Detect which cell encompasses the target text, then output its [x, y] center coordinate. 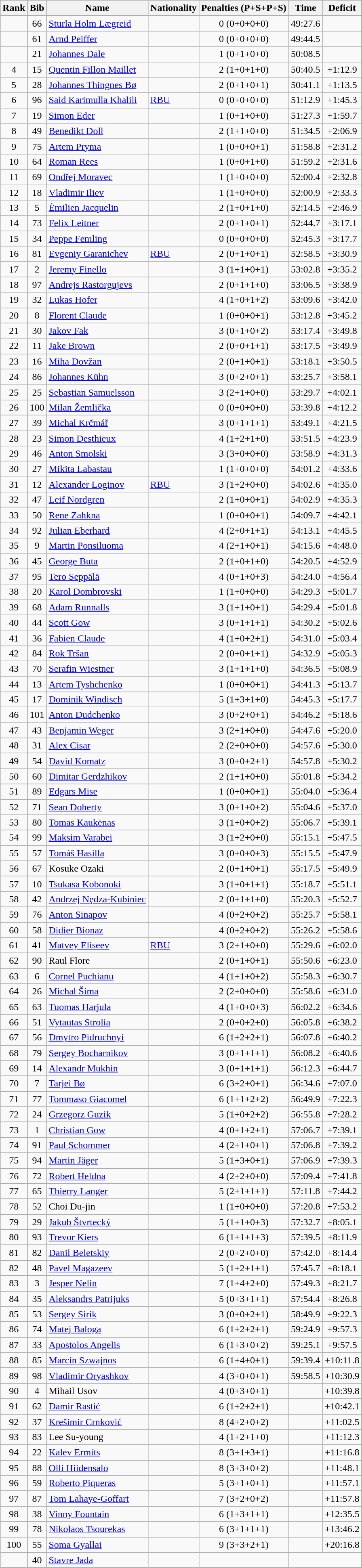
+3:45.2 [342, 315]
Mikita Labastau [97, 469]
1 (0+0+1+0) [244, 161]
Peppe Femling [97, 239]
53:39.8 [305, 407]
+5:52.7 [342, 899]
Dmytro Pidruchnyi [97, 1038]
Marcin Szwajnos [97, 1360]
50:08.5 [305, 54]
52:58.5 [305, 254]
+4:42.1 [342, 515]
Rok Tršan [97, 653]
+5:01.7 [342, 592]
56:49.9 [305, 1099]
Thierry Langer [97, 1191]
54:15.6 [305, 546]
+5:02.6 [342, 623]
Quentin Fillon Maillet [97, 69]
Maksim Varabei [97, 838]
54:46.2 [305, 715]
55:20.3 [305, 899]
+7:39.1 [342, 1130]
Rene Zahkna [97, 515]
+5:49.9 [342, 868]
+4:21.5 [342, 423]
Felix Leitner [97, 223]
8 (3+1+3+1) [244, 1453]
+3:38.9 [342, 285]
Andrejs Rastorgujevs [97, 285]
51:59.2 [305, 161]
Matej Baloga [97, 1329]
+6:02.0 [342, 945]
Simon Desthieux [97, 438]
52:14.5 [305, 208]
+6:34.6 [342, 1007]
59:24.9 [305, 1329]
49:27.6 [305, 23]
52:00.4 [305, 177]
Aleksandrs Patrijuks [97, 1299]
+4:02.1 [342, 392]
+6:40.6 [342, 1053]
Christian Gow [97, 1130]
6 (1+3+0+2) [244, 1345]
Grzegorz Guzik [97, 1114]
5 (1+1+0+3) [244, 1222]
+5:58.1 [342, 914]
+3:49.8 [342, 331]
59:39.4 [305, 1360]
Raul Flore [97, 961]
Kosuke Ozaki [97, 868]
Benedikt Doll [97, 131]
Tsukasa Kobonoki [97, 884]
+5:03.4 [342, 638]
+8:18.1 [342, 1268]
54:41.3 [305, 684]
Tommaso Giacomel [97, 1099]
3 (3+0+0+0) [244, 454]
6 (1+3+1+1) [244, 1514]
Johannes Thingnes Bø [97, 85]
57:09.4 [305, 1176]
Vladimir Iliev [97, 193]
Kalev Ermits [97, 1453]
Leif Nordgren [97, 500]
3 (1+0+1+1) [244, 884]
Martin Jäger [97, 1160]
+11:57.8 [342, 1499]
+4:23.9 [342, 438]
+2:31.6 [342, 161]
1 [37, 1130]
Didier Bionaz [97, 930]
+6:23.0 [342, 961]
+2:33.3 [342, 193]
Milan Žemlička [97, 407]
4 (1+0+1+2) [244, 300]
+8:26.8 [342, 1299]
54:57.8 [305, 761]
Tom Lahaye-Goffart [97, 1499]
50:41.1 [305, 85]
55:18.7 [305, 884]
Tero Seppälä [97, 576]
5 (2+1+1+1) [244, 1191]
+3:49.9 [342, 346]
52:00.9 [305, 193]
53:09.6 [305, 300]
57:06.7 [305, 1130]
Krešimir Crnković [97, 1421]
54:36.5 [305, 669]
+7:39.2 [342, 1145]
3 (1+1+1+0) [244, 669]
+9:57.5 [342, 1345]
+8:05.1 [342, 1222]
Johannes Kühn [97, 377]
Tarjei Bø [97, 1084]
53:29.7 [305, 392]
+1:45.3 [342, 100]
2 (0+0+2+0) [244, 1022]
2 [37, 269]
53:17.5 [305, 346]
Rank [14, 8]
4 (1+0+0+3) [244, 1007]
+5:17.7 [342, 700]
+5:36.4 [342, 792]
58:49.9 [305, 1314]
53:17.4 [305, 331]
+9:57.3 [342, 1329]
53:25.7 [305, 377]
+5:30.2 [342, 761]
+5:20.0 [342, 730]
Mihail Usov [97, 1391]
Vinny Fountain [97, 1514]
Paul Schommer [97, 1145]
+10:11.8 [342, 1360]
54:30.2 [305, 623]
+1:13.5 [342, 85]
8 (4+2+0+2) [244, 1421]
+4:33.6 [342, 469]
59:58.5 [305, 1375]
101 [37, 715]
55:04.0 [305, 792]
+4:12.2 [342, 407]
56:12.3 [305, 1068]
+5:58.6 [342, 930]
+7:28.2 [342, 1114]
Choi Du-jin [97, 1207]
6 (3+2+0+1) [244, 1084]
Apostolos Angelis [97, 1345]
Vytautas Strolia [97, 1022]
+2:46.9 [342, 208]
Soma Gyallai [97, 1545]
Danil Beletskiy [97, 1253]
Bib [37, 8]
Sergey Sirik [97, 1314]
54:02.6 [305, 484]
+5:37.0 [342, 807]
+10:42.1 [342, 1406]
4 (3+0+0+1) [244, 1375]
Tomáš Hasilla [97, 853]
51:12.9 [305, 100]
Damir Rastić [97, 1406]
+11:02.5 [342, 1421]
Martin Ponsiluoma [97, 546]
+1:59.7 [342, 115]
57:06.9 [305, 1160]
54:32.9 [305, 653]
5 (3+1+0+1) [244, 1483]
Andrzej Nędza-Kubiniec [97, 899]
Deficit [342, 8]
57:11.8 [305, 1191]
+12:35.5 [342, 1514]
Michal Krčmář [97, 423]
3 (0+0+0+3) [244, 853]
57:06.8 [305, 1145]
Serafin Wiestner [97, 669]
5 (1+3+1+0) [244, 700]
Said Karimulla Khalili [97, 100]
Johannes Dale [97, 54]
+5:01.8 [342, 607]
Roberto Piqueras [97, 1483]
3 (1+0+0+2) [244, 822]
Robert Heldna [97, 1176]
56:34.6 [305, 1084]
54:20.5 [305, 561]
Sebastian Samuelsson [97, 392]
David Komatz [97, 761]
+6:38.2 [342, 1022]
56:02.2 [305, 1007]
57:20.8 [305, 1207]
Evgeniy Garanichev [97, 254]
Pavel Magazeev [97, 1268]
55:25.7 [305, 914]
+7:39.3 [342, 1160]
+4:31.3 [342, 454]
57:54.4 [305, 1299]
2 (1+0+0+1) [244, 500]
57:32.7 [305, 1222]
+6:44.7 [342, 1068]
+8:21.7 [342, 1283]
54:29.3 [305, 592]
52:44.7 [305, 223]
51:27.3 [305, 115]
+4:52.9 [342, 561]
54:29.4 [305, 607]
Sergey Bocharnikov [97, 1053]
57:45.7 [305, 1268]
Olli Hiidensalo [97, 1468]
6 (1+4+0+1) [244, 1360]
Alex Cisar [97, 746]
Artem Pryma [97, 146]
Anton Dudchenko [97, 715]
Dominik Windisch [97, 700]
6 (3+1+1+1) [244, 1529]
Name [97, 8]
55:01.8 [305, 776]
55:04.6 [305, 807]
54:09.7 [305, 515]
5 (0+3+1+1) [244, 1299]
+5:39.1 [342, 822]
+5:51.1 [342, 884]
+3:30.9 [342, 254]
+2:06.9 [342, 131]
54:13.1 [305, 530]
Penalties (P+S+P+S) [244, 8]
Michal Šíma [97, 992]
55:06.7 [305, 822]
+5:30.0 [342, 746]
Time [305, 8]
56:08.2 [305, 1053]
6 (1+1+2+2) [244, 1099]
Stavre Jada [97, 1560]
59:25.1 [305, 1345]
+5:13.7 [342, 684]
Nationality [174, 8]
Vladimir Oryashkov [97, 1375]
+9:22.3 [342, 1314]
2 (0+2+0+0) [244, 1253]
6 (1+1+1+3) [244, 1237]
Alexandr Mukhin [97, 1068]
55:15.5 [305, 853]
56:07.8 [305, 1038]
54:47.6 [305, 730]
+8:11.9 [342, 1237]
+3:50.5 [342, 361]
+11:16.8 [342, 1453]
51:34.5 [305, 131]
+3:17.1 [342, 223]
+4:35.0 [342, 484]
55:58.3 [305, 976]
55:15.1 [305, 838]
+4:35.3 [342, 500]
Anton Sinapov [97, 914]
4 (2+2+0+0) [244, 1176]
8 (3+3+0+2) [244, 1468]
Cornel Puchianu [97, 976]
+5:18.6 [342, 715]
+8:14.4 [342, 1253]
Tomas Kaukėnas [97, 822]
56:55.8 [305, 1114]
54:31.0 [305, 638]
Arnd Peiffer [97, 39]
+10:30.9 [342, 1375]
4 (1+1+0+2) [244, 976]
Adam Runnalls [97, 607]
50:40.5 [305, 69]
Florent Claude [97, 315]
5 (1+0+2+2) [244, 1114]
Nikolaos Tsourekas [97, 1529]
Jeremy Finello [97, 269]
+6:31.0 [342, 992]
55:58.6 [305, 992]
Tuomas Harjula [97, 1007]
Sean Doherty [97, 807]
7 (1+4+2+0) [244, 1283]
Scott Gow [97, 623]
53:58.9 [305, 454]
+20:16.8 [342, 1545]
53:02.8 [305, 269]
56:05.8 [305, 1022]
55:29.6 [305, 945]
54:45.3 [305, 700]
54:24.0 [305, 576]
Alexander Loginov [97, 484]
53:18.1 [305, 361]
5 (1+2+1+1) [244, 1268]
4 (0+3+0+1) [244, 1391]
Anton Smolski [97, 454]
Edgars Mise [97, 792]
Simon Eder [97, 115]
55:17.5 [305, 868]
+2:32.8 [342, 177]
54:57.6 [305, 746]
Benjamin Weger [97, 730]
53:49.1 [305, 423]
+5:47.5 [342, 838]
+7:53.2 [342, 1207]
4 (0+1+2+1) [244, 1130]
Fabien Claude [97, 638]
Ondřej Moravec [97, 177]
Trevor Kiers [97, 1237]
57:49.3 [305, 1283]
+7:41.8 [342, 1176]
+3:17.7 [342, 239]
57:39.5 [305, 1237]
Jakov Fak [97, 331]
Jesper Nelin [97, 1283]
Karol Dombrovski [97, 592]
Artem Tyshchenko [97, 684]
+6:30.7 [342, 976]
3 [37, 1283]
54:01.2 [305, 469]
Jake Brown [97, 346]
55:26.2 [305, 930]
+4:45.5 [342, 530]
+11:48.1 [342, 1468]
+7:07.0 [342, 1084]
Sturla Holm Lægreid [97, 23]
+5:08.9 [342, 669]
+3:35.2 [342, 269]
53:06.5 [305, 285]
Matvey Eliseev [97, 945]
4 (1+0+2+1) [244, 638]
Julian Eberhard [97, 530]
57:42.0 [305, 1253]
5 (1+3+0+1) [244, 1160]
+3:42.0 [342, 300]
49:44.5 [305, 39]
+4:48.0 [342, 546]
+4:56.4 [342, 576]
Lee Su-young [97, 1437]
+5:05.3 [342, 653]
Lukas Hofer [97, 300]
55:50.6 [305, 961]
+11:57.1 [342, 1483]
+10:39.8 [342, 1391]
4 (2+0+1+1) [244, 530]
+7:22.3 [342, 1099]
Jakub Štvrtecký [97, 1222]
+1:12.9 [342, 69]
53:12.8 [305, 315]
Dimitar Gerdzhikov [97, 776]
+5:34.2 [342, 776]
9 (3+3+2+1) [244, 1545]
Émilien Jacquelin [97, 208]
51:58.8 [305, 146]
+5:47.9 [342, 853]
53:51.5 [305, 438]
52:45.3 [305, 239]
+7:44.2 [342, 1191]
Roman Rees [97, 161]
George Buta [97, 561]
7 (3+2+0+2) [244, 1499]
Miha Dovžan [97, 361]
+13:46.2 [342, 1529]
4 (0+1+0+3) [244, 576]
+3:58.1 [342, 377]
+11:12.3 [342, 1437]
54:02.9 [305, 500]
+2:31.2 [342, 146]
+6:40.2 [342, 1038]
